Pinpoint the cell where the given text exists, returning its [X, Y] midpoint coordinate. 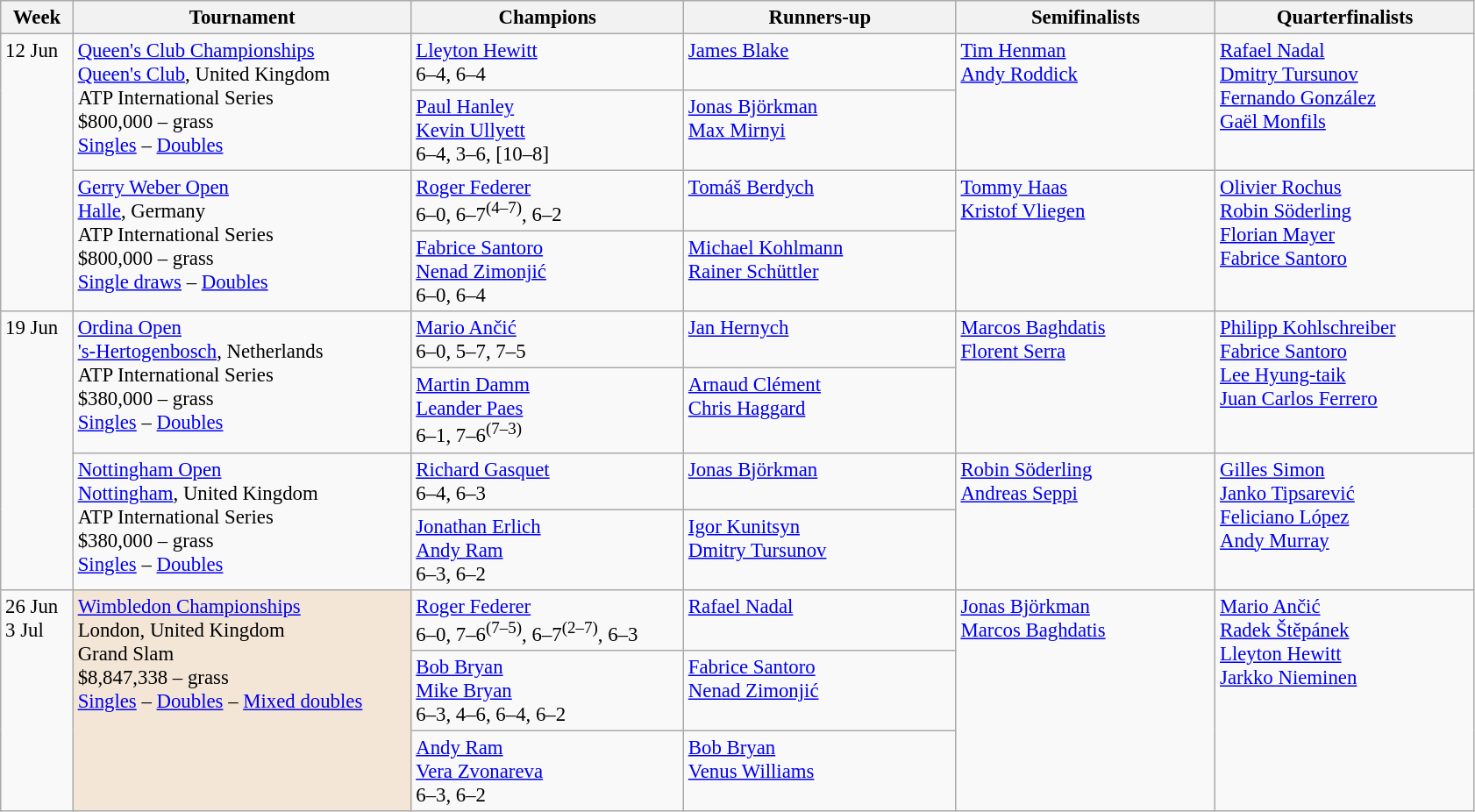
Martin Damm Leander Paes 6–1, 7–6(7–3) [547, 410]
Olivier Rochus Robin Söderling Florian Mayer Fabrice Santoro [1345, 242]
Week [37, 18]
Andy Ram Vera Zvonareva 6–3, 6–2 [547, 771]
Champions [547, 18]
Mario Ančić Radek Štěpánek Lleyton Hewitt Jarkko Nieminen [1345, 700]
Nottingham Open Nottingham, United KingdomATP International Series $380,000 – grass Singles – Doubles [242, 521]
Fabrice Santoro Nenad Zimonjić [821, 691]
Tournament [242, 18]
Tomáš Berdych [821, 202]
Mario Ančić6–0, 5–7, 7–5 [547, 340]
Paul Hanley Kevin Ullyett 6–4, 3–6, [10–8] [547, 131]
Rafael Nadal [821, 619]
Runners-up [821, 18]
Queen's Club Championships Queen's Club, United KingdomATP International Series$800,000 – grass Singles – Doubles [242, 103]
Igor Kunitsyn Dmitry Tursunov [821, 550]
Gilles Simon Janko Tipsarević Feliciano López Andy Murray [1345, 521]
Arnaud Clément Chris Haggard [821, 410]
Fabrice Santoro Nenad Zimonjić 6–0, 6–4 [547, 272]
Jonas Björkman [821, 481]
Quarterfinalists [1345, 18]
Lleyton Hewitt 6–4, 6–4 [547, 63]
Jonas Björkman Marcos Baghdatis [1086, 700]
Rafael Nadal Dmitry Tursunov Fernando González Gaël Monfils [1345, 103]
Jonas Björkman Max Mirnyi [821, 131]
Semifinalists [1086, 18]
Jonathan Erlich Andy Ram 6–3, 6–2 [547, 550]
Wimbledon Championships London, United KingdomGrand Slam$8,847,338 – grass Singles – Doubles – Mixed doubles [242, 700]
Bob Bryan Mike Bryan 6–3, 4–6, 6–4, 6–2 [547, 691]
Tommy Haas Kristof Vliegen [1086, 242]
Roger Federer6–0, 7–6(7–5), 6–7(2–7), 6–3 [547, 619]
Marcos Baghdatis Florent Serra [1086, 382]
James Blake [821, 63]
Tim Henman Andy Roddick [1086, 103]
Robin Söderling Andreas Seppi [1086, 521]
26 Jun3 Jul [37, 700]
19 Jun [37, 451]
Philipp Kohlschreiber Fabrice Santoro Lee Hyung-taik Juan Carlos Ferrero [1345, 382]
Gerry Weber Open Halle, GermanyATP International Series$800,000 – grass Single draws – Doubles [242, 242]
Bob Bryan Venus Williams [821, 771]
12 Jun [37, 174]
Richard Gasquet6–4, 6–3 [547, 481]
Ordina Open 's-Hertogenbosch, NetherlandsATP International Series $380,000 – grass Singles – Doubles [242, 382]
Michael Kohlmann Rainer Schüttler [821, 272]
Roger Federer6–0, 6–7(4–7), 6–2 [547, 202]
Jan Hernych [821, 340]
